Detect which cell encompasses the target text, then output its (X, Y) center coordinate. 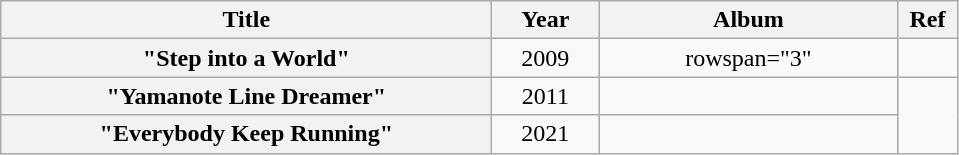
"Everybody Keep Running" (246, 134)
"Yamanote Line Dreamer" (246, 96)
Ref (928, 20)
2011 (546, 96)
2021 (546, 134)
Album (748, 20)
Year (546, 20)
2009 (546, 58)
"Step into a World" (246, 58)
Title (246, 20)
rowspan="3" (748, 58)
